Scan for the cell matching the given text and deliver its [x, y] coordinate at center. 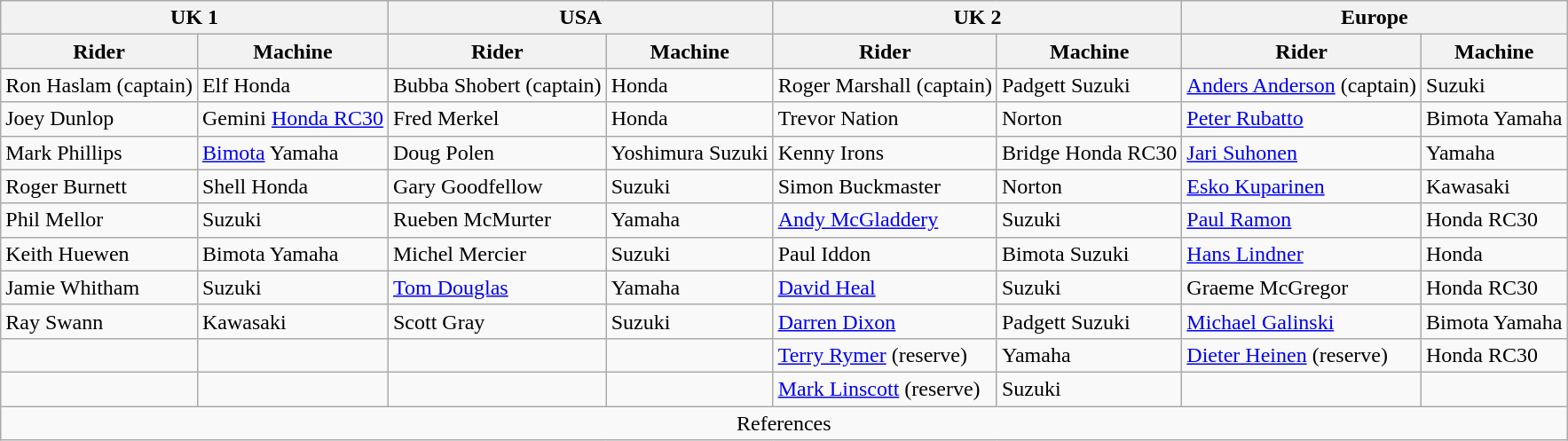
Bubba Shobert (captain) [497, 85]
Shell Honda [293, 186]
Jari Suhonen [1302, 153]
Roger Burnett [99, 186]
Keith Huewen [99, 254]
Elf Honda [293, 85]
Europe [1375, 18]
Joey Dunlop [99, 119]
Dieter Heinen (reserve) [1302, 355]
Trevor Nation [885, 119]
Gary Goodfellow [497, 186]
Peter Rubatto [1302, 119]
David Heal [885, 287]
Hans Lindner [1302, 254]
Phil Mellor [99, 220]
Anders Anderson (captain) [1302, 85]
USA [580, 18]
Simon Buckmaster [885, 186]
Jamie Whitham [99, 287]
Michel Mercier [497, 254]
Andy McGladdery [885, 220]
UK 2 [978, 18]
Mark Linscott (reserve) [885, 389]
UK 1 [195, 18]
Gemini Honda RC30 [293, 119]
Paul Ramon [1302, 220]
Scott Gray [497, 321]
Doug Polen [497, 153]
Yoshimura Suzuki [689, 153]
Rueben McMurter [497, 220]
Graeme McGregor [1302, 287]
References [784, 423]
Fred Merkel [497, 119]
Kenny Irons [885, 153]
Michael Galinski [1302, 321]
Bimota Suzuki [1089, 254]
Paul Iddon [885, 254]
Darren Dixon [885, 321]
Tom Douglas [497, 287]
Ron Haslam (captain) [99, 85]
Ray Swann [99, 321]
Terry Rymer (reserve) [885, 355]
Roger Marshall (captain) [885, 85]
Mark Phillips [99, 153]
Bridge Honda RC30 [1089, 153]
Esko Kuparinen [1302, 186]
